Determine the [x, y] coordinate at the center of the cell enclosing the given text.  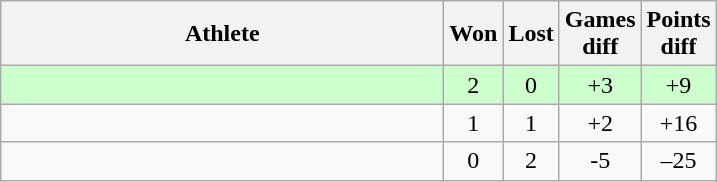
Athlete [222, 34]
Pointsdiff [678, 34]
–25 [678, 161]
+16 [678, 123]
Lost [531, 34]
Gamesdiff [600, 34]
+9 [678, 85]
+3 [600, 85]
Won [474, 34]
+2 [600, 123]
-5 [600, 161]
